For the text-containing cell, return its midpoint in (X, Y) coordinate format. 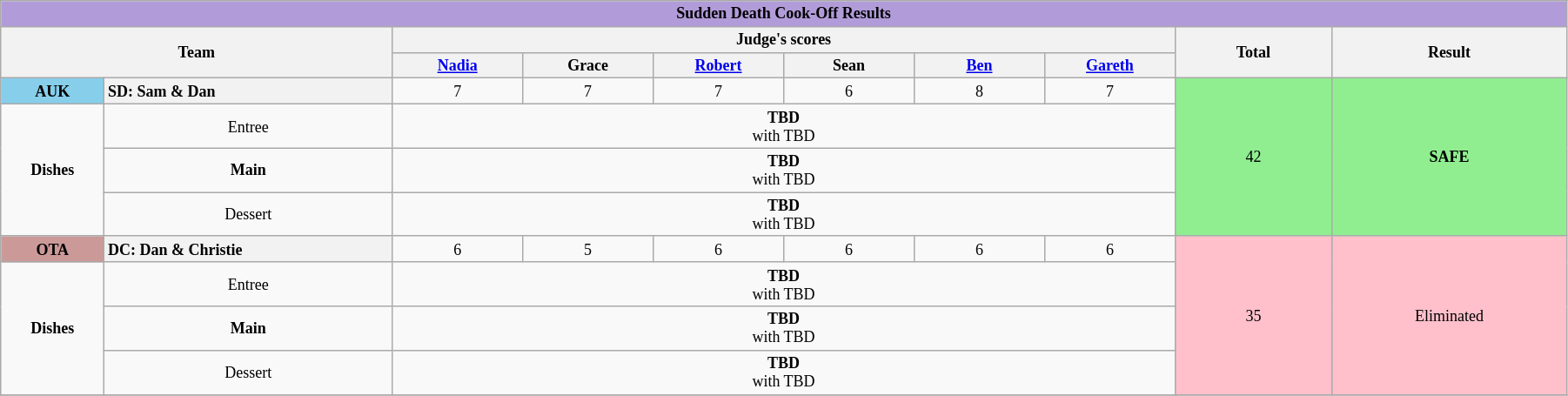
Sean (849, 65)
Team (197, 52)
8 (979, 91)
OTA (52, 249)
5 (588, 249)
Ben (979, 65)
Grace (588, 65)
Gareth (1109, 65)
Result (1449, 52)
Judge's scores (784, 39)
Robert (719, 65)
DC: Dan & Christie (249, 249)
35 (1253, 315)
Total (1253, 52)
SAFE (1449, 158)
AUK (52, 91)
SD: Sam & Dan (249, 91)
Sudden Death Cook-Off Results (784, 14)
Nadia (458, 65)
Eliminated (1449, 315)
42 (1253, 158)
